Capture the cell that displays the provided text and extract its [X, Y] central coordinate. 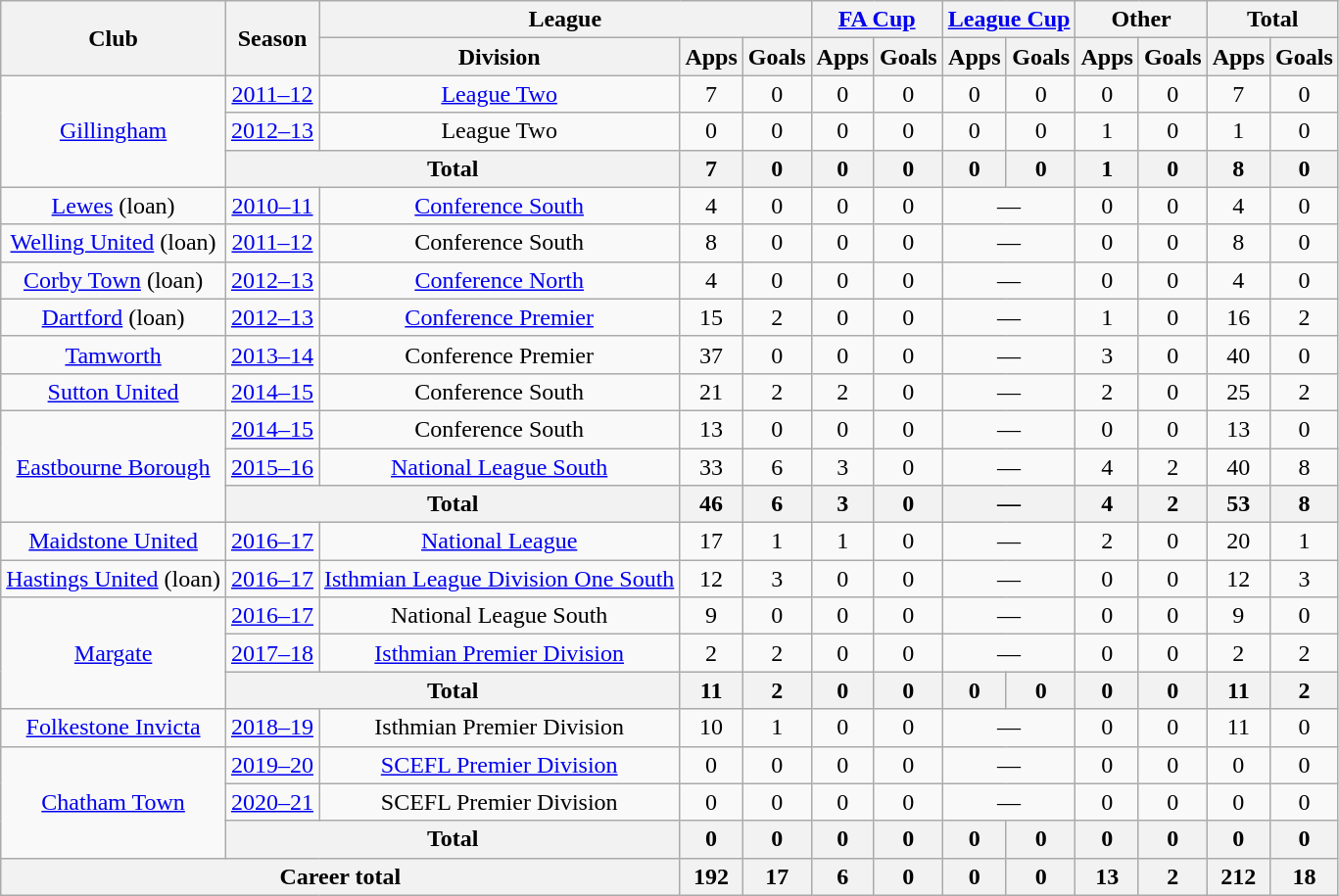
2010–11 [272, 206]
Club [114, 38]
15 [711, 317]
25 [1238, 392]
Season [272, 38]
16 [1238, 317]
Maidstone United [114, 542]
Division [500, 57]
2018–19 [272, 728]
Margate [114, 653]
Other [1141, 20]
2020–21 [272, 802]
Welling United (loan) [114, 243]
212 [1238, 876]
Sutton United [114, 392]
FA Cup [877, 20]
Tamworth [114, 354]
46 [711, 504]
Hastings United (loan) [114, 579]
Eastbourne Borough [114, 466]
Chatham Town [114, 802]
Folkestone Invicta [114, 728]
League [566, 20]
192 [711, 876]
Conference North [500, 280]
53 [1238, 504]
37 [711, 354]
18 [1305, 876]
10 [711, 728]
Isthmian League Division One South [500, 579]
Gillingham [114, 131]
Career total [341, 876]
20 [1238, 542]
33 [711, 467]
21 [711, 392]
2015–16 [272, 467]
League Cup [1009, 20]
Lewes (loan) [114, 206]
2013–14 [272, 354]
2019–20 [272, 765]
2017–18 [272, 653]
Corby Town (loan) [114, 280]
National League [500, 542]
Dartford (loan) [114, 317]
